Determine the (x, y) coordinate at the center of the cell enclosing the given text.  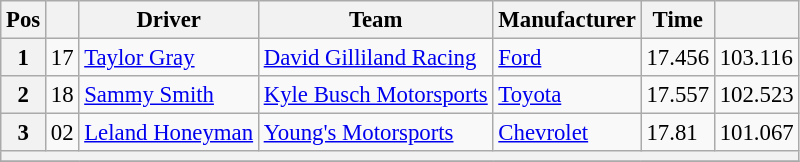
Sammy Smith (169, 95)
Pos (24, 20)
17.81 (678, 133)
101.067 (756, 133)
Team (376, 20)
17.557 (678, 95)
02 (62, 133)
Driver (169, 20)
103.116 (756, 58)
102.523 (756, 95)
Kyle Busch Motorsports (376, 95)
1 (24, 58)
Taylor Gray (169, 58)
2 (24, 95)
Chevrolet (567, 133)
Leland Honeyman (169, 133)
Toyota (567, 95)
Ford (567, 58)
Time (678, 20)
Manufacturer (567, 20)
3 (24, 133)
David Gilliland Racing (376, 58)
17.456 (678, 58)
18 (62, 95)
Young's Motorsports (376, 133)
17 (62, 58)
